Identify which cell holds the provided text, then report its [x, y] central coordinate. 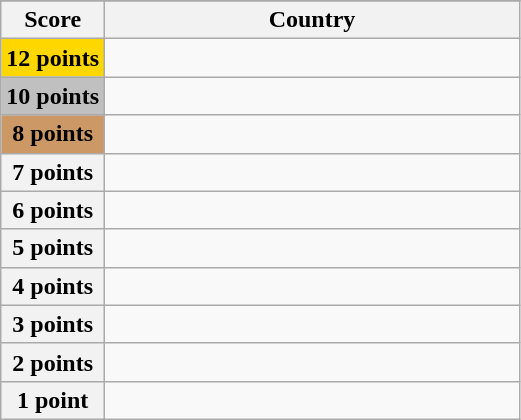
2 points [53, 362]
6 points [53, 210]
8 points [53, 134]
7 points [53, 172]
1 point [53, 400]
5 points [53, 248]
Score [53, 20]
4 points [53, 286]
12 points [53, 58]
10 points [53, 96]
Country [312, 20]
3 points [53, 324]
